Pinpoint the cell where the given text exists, returning its [x, y] midpoint coordinate. 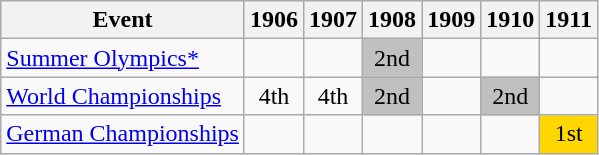
Summer Olympics* [123, 58]
1906 [274, 20]
1911 [569, 20]
German Championships [123, 134]
1909 [452, 20]
1908 [392, 20]
1910 [510, 20]
1st [569, 134]
World Championships [123, 96]
1907 [334, 20]
Event [123, 20]
